Search for the cell housing the specified text and yield its (x, y) center coordinate. 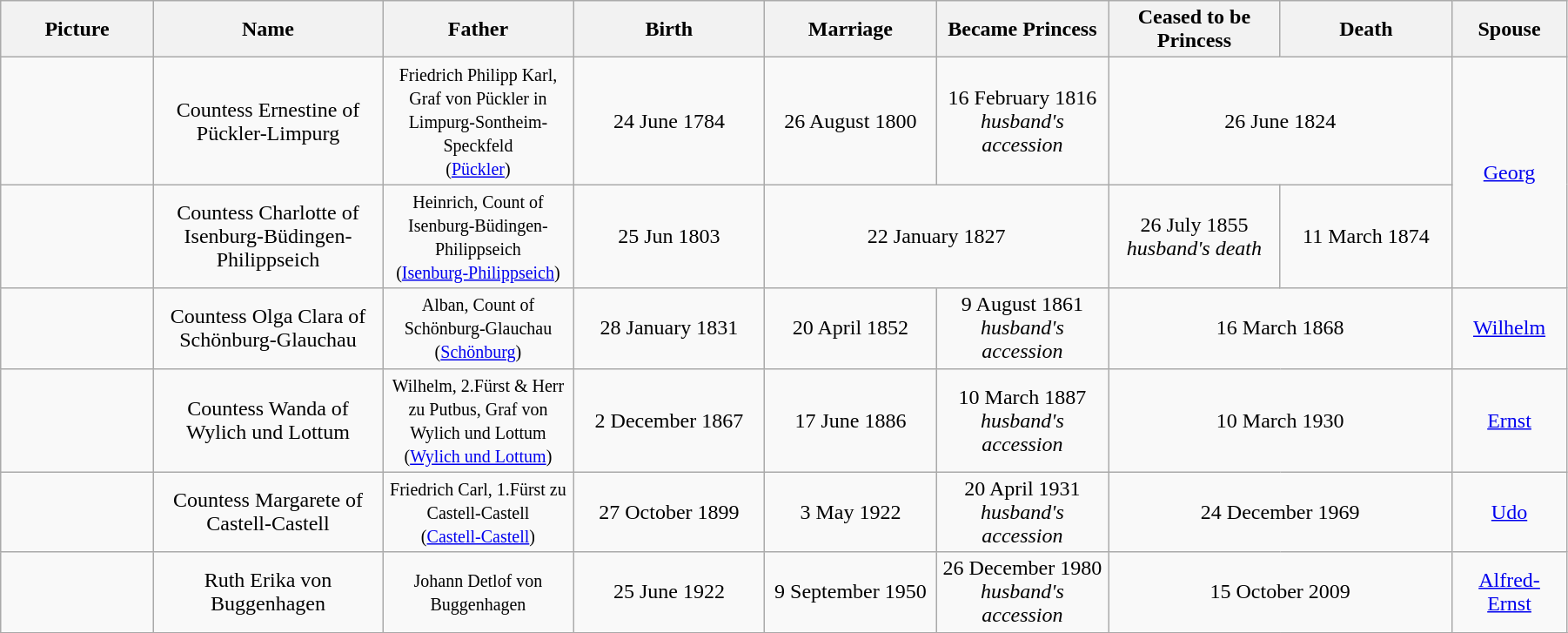
Became Princess (1022, 30)
Wilhelm (1510, 328)
9 August 1861husband's accession (1022, 328)
Countess Wanda of Wylich und Lottum (268, 420)
Ceased to be Princess (1195, 30)
Udo (1510, 512)
Alban, Count of Schönburg-Glauchau(Schönburg) (479, 328)
22 January 1827 (936, 237)
16 February 1816husband's accession (1022, 121)
20 April 1931husband's accession (1022, 512)
2 December 1867 (668, 420)
Spouse (1510, 30)
Countess Ernestine of Pückler-Limpurg (268, 121)
10 March 1930 (1281, 420)
24 December 1969 (1281, 512)
17 June 1886 (851, 420)
Heinrich, Count of Isenburg-Büdingen-Philippseich(Isenburg-Philippseich) (479, 237)
26 June 1824 (1281, 121)
26 July 1855 husband's death (1195, 237)
27 October 1899 (668, 512)
26 December 1980husband's accession (1022, 592)
Johann Detlof von Buggenhagen (479, 592)
Countess Olga Clara of Schönburg-Glauchau (268, 328)
Friedrich Philipp Karl, Graf von Pückler in Limpurg-Sontheim-Speckfeld(Pückler) (479, 121)
Alfred-Ernst (1510, 592)
Wilhelm, 2.Fürst & Herr zu Putbus, Graf von Wylich und Lottum(Wylich und Lottum) (479, 420)
Ruth Erika von Buggenhagen (268, 592)
Countess Margarete of Castell-Castell (268, 512)
Birth (668, 30)
25 June 1922 (668, 592)
Death (1366, 30)
Georg (1510, 172)
3 May 1922 (851, 512)
26 August 1800 (851, 121)
25 Jun 1803 (668, 237)
Countess Charlotte of Isenburg-Büdingen-Philippseich (268, 237)
Picture (77, 30)
9 September 1950 (851, 592)
Name (268, 30)
28 January 1831 (668, 328)
24 June 1784 (668, 121)
16 March 1868 (1281, 328)
11 March 1874 (1366, 237)
Marriage (851, 30)
Friedrich Carl, 1.Fürst zu Castell-Castell(Castell-Castell) (479, 512)
15 October 2009 (1281, 592)
Ernst (1510, 420)
Father (479, 30)
10 March 1887husband's accession (1022, 420)
20 April 1852 (851, 328)
